Return [x, y] of the center of cell containing provided text 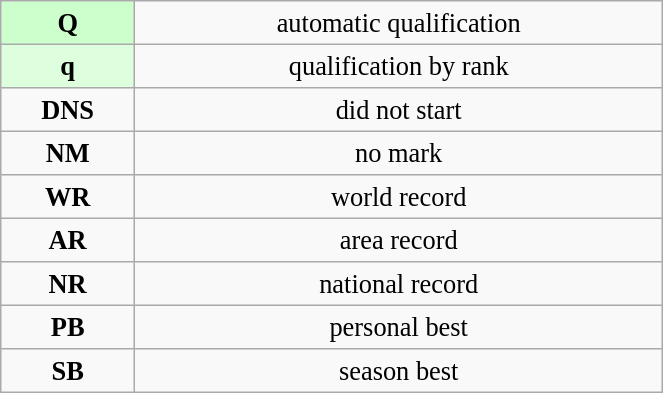
area record [399, 240]
season best [399, 371]
world record [399, 197]
NM [68, 153]
national record [399, 284]
AR [68, 240]
personal best [399, 327]
qualification by rank [399, 66]
Q [68, 22]
NR [68, 284]
automatic qualification [399, 22]
WR [68, 197]
DNS [68, 109]
PB [68, 327]
no mark [399, 153]
SB [68, 371]
did not start [399, 109]
q [68, 66]
